Search for the cell housing the specified text and yield its (X, Y) center coordinate. 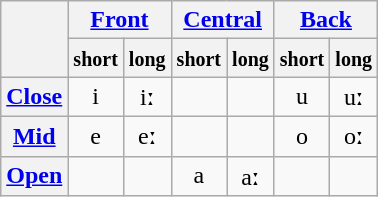
Central (222, 20)
oː (354, 136)
eː (147, 136)
o (302, 136)
a (199, 176)
uː (354, 97)
Back (326, 20)
Open (34, 176)
e (96, 136)
i (96, 97)
u (302, 97)
Close (34, 97)
Mid (34, 136)
Front (120, 20)
aː (251, 176)
iː (147, 97)
